Output the (X, Y) coordinate of the center of the cell containing the given text.  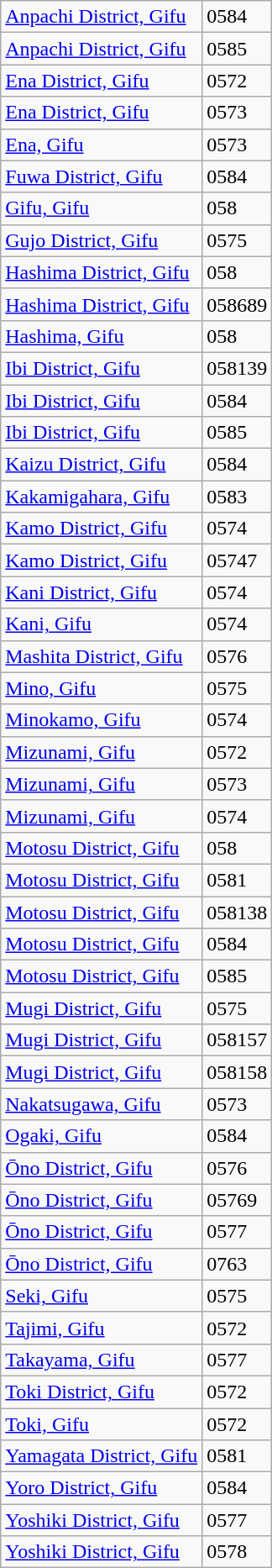
Tajimi, Gifu (102, 1328)
0763 (237, 1264)
05769 (237, 1200)
058689 (237, 304)
Nakatsugawa, Gifu (102, 1104)
05747 (237, 560)
Kani, Gifu (102, 624)
Minokamo, Gifu (102, 720)
Fuwa District, Gifu (102, 176)
058158 (237, 1072)
0583 (237, 497)
Gujo District, Gifu (102, 240)
Toki District, Gifu (102, 1392)
Seki, Gifu (102, 1296)
Gifu, Gifu (102, 208)
Toki, Gifu (102, 1424)
Yamagata District, Gifu (102, 1456)
Yoro District, Gifu (102, 1488)
Kani District, Gifu (102, 592)
Mashita District, Gifu (102, 656)
0578 (237, 1552)
Ogaki, Gifu (102, 1136)
058138 (237, 912)
058139 (237, 368)
Takayama, Gifu (102, 1360)
058157 (237, 1040)
Ena, Gifu (102, 145)
Kaizu District, Gifu (102, 465)
Hashima, Gifu (102, 336)
Kakamigahara, Gifu (102, 497)
Mino, Gifu (102, 688)
